For the text-containing cell, return its midpoint in [x, y] coordinate format. 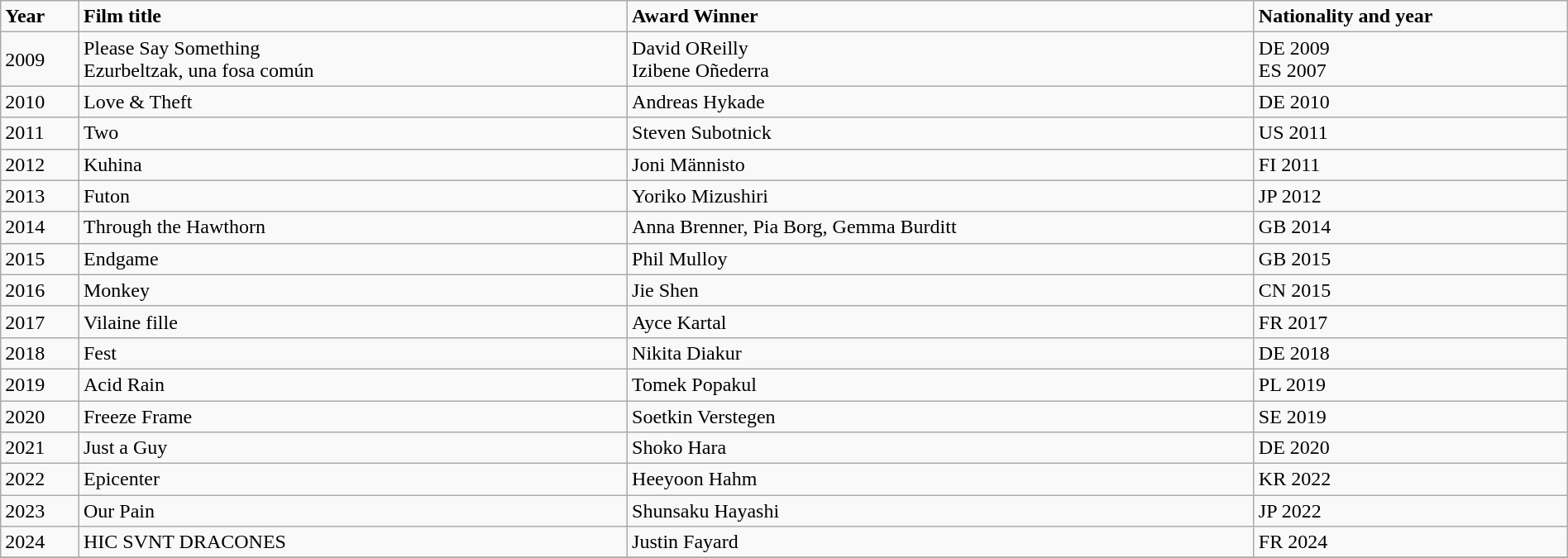
CN 2015 [1411, 290]
Anna Brenner, Pia Borg, Gemma Burditt [941, 227]
JP 2022 [1411, 511]
Freeze Frame [352, 416]
2014 [40, 227]
Please Say SomethingEzurbeltzak, una fosa común [352, 60]
FR 2024 [1411, 542]
DE 2010 [1411, 102]
Year [40, 17]
Nationality and year [1411, 17]
Yoriko Mizushiri [941, 196]
SE 2019 [1411, 416]
FI 2011 [1411, 165]
DE 2018 [1411, 353]
US 2011 [1411, 133]
Award Winner [941, 17]
2022 [40, 479]
2019 [40, 384]
Fest [352, 353]
2018 [40, 353]
Shunsaku Hayashi [941, 511]
Our Pain [352, 511]
Acid Rain [352, 384]
KR 2022 [1411, 479]
Epicenter [352, 479]
GB 2014 [1411, 227]
Heeyoon Hahm [941, 479]
Joni Männisto [941, 165]
2020 [40, 416]
2009 [40, 60]
PL 2019 [1411, 384]
2013 [40, 196]
GB 2015 [1411, 259]
Futon [352, 196]
Kuhina [352, 165]
DE 2020 [1411, 448]
Nikita Diakur [941, 353]
Steven Subotnick [941, 133]
Through the Hawthorn [352, 227]
Phil Mulloy [941, 259]
Ayce Kartal [941, 322]
HIC SVNT DRACONES [352, 542]
2015 [40, 259]
2011 [40, 133]
Just a Guy [352, 448]
Film title [352, 17]
Endgame [352, 259]
Vilaine fille [352, 322]
David OReillyIzibene Oñederra [941, 60]
Shoko Hara [941, 448]
JP 2012 [1411, 196]
2010 [40, 102]
Andreas Hykade [941, 102]
Monkey [352, 290]
2016 [40, 290]
2021 [40, 448]
Jie Shen [941, 290]
Justin Fayard [941, 542]
Soetkin Verstegen [941, 416]
2012 [40, 165]
Love & Theft [352, 102]
2017 [40, 322]
FR 2017 [1411, 322]
2023 [40, 511]
DE 2009ES 2007 [1411, 60]
Two [352, 133]
2024 [40, 542]
Tomek Popakul [941, 384]
